Determine the (x, y) coordinate at the center of the cell enclosing the given text.  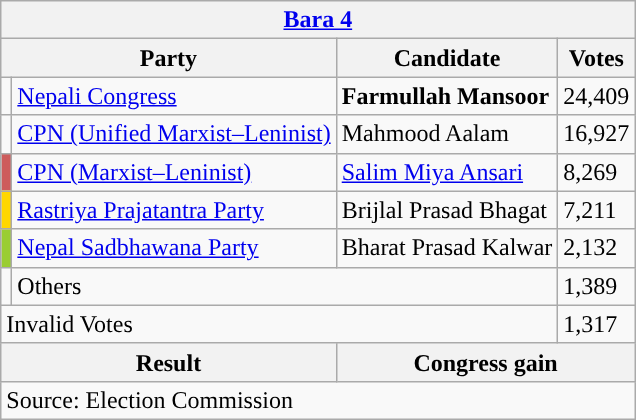
Congress gain (486, 362)
Nepali Congress (174, 96)
Nepal Sadbhawana Party (174, 248)
CPN (Unified Marxist–Leninist) (174, 134)
Mahmood Aalam (447, 134)
Result (168, 362)
Salim Miya Ansari (447, 172)
7,211 (596, 210)
Rastriya Prajatantra Party (174, 210)
1,317 (596, 324)
CPN (Marxist–Leninist) (174, 172)
2,132 (596, 248)
Brijlal Prasad Bhagat (447, 210)
8,269 (596, 172)
Others (285, 286)
Votes (596, 58)
1,389 (596, 286)
Party (168, 58)
Bharat Prasad Kalwar (447, 248)
Bara 4 (318, 20)
Farmullah Mansoor (447, 96)
Source: Election Commission (318, 400)
16,927 (596, 134)
Candidate (447, 58)
Invalid Votes (280, 324)
24,409 (596, 96)
